Determine the [X, Y] coordinate at the center of the cell enclosing the given text.  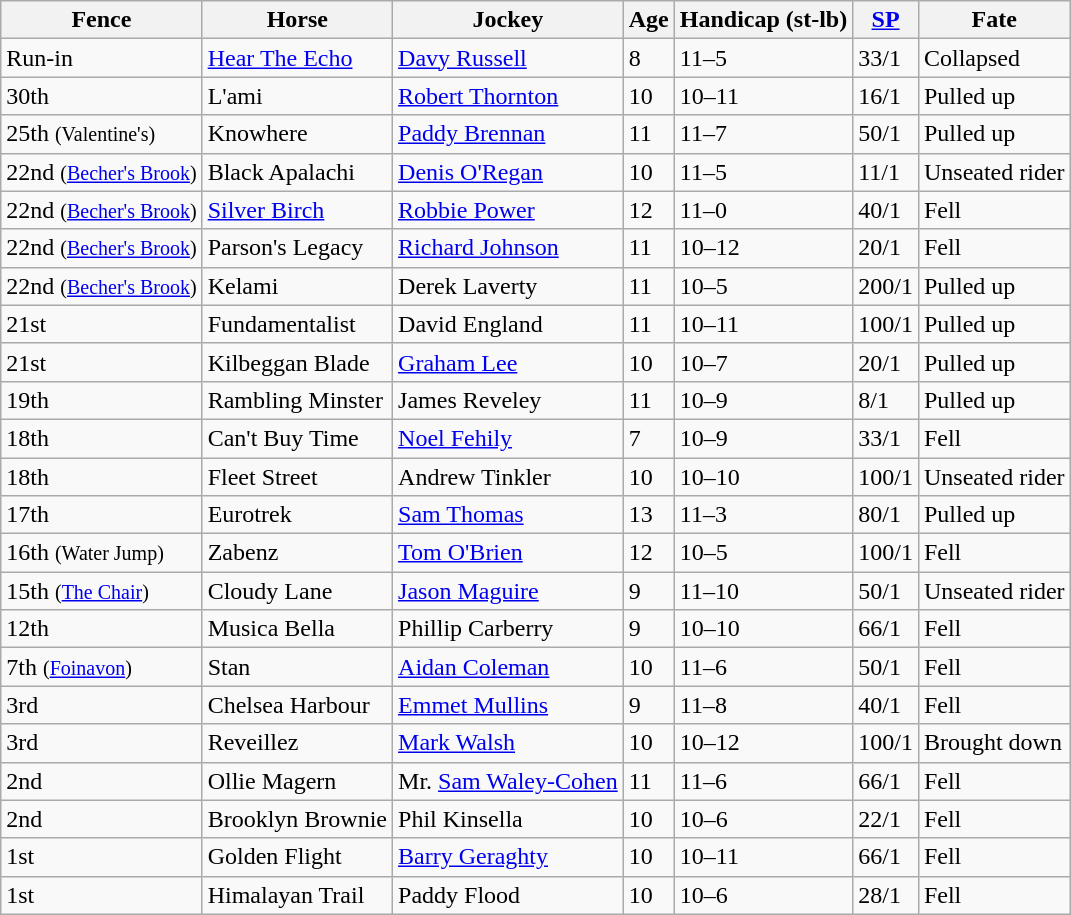
Parson's Legacy [297, 248]
Phil Kinsella [508, 819]
Denis O'Regan [508, 172]
Davy Russell [508, 58]
11–3 [763, 515]
Chelsea Harbour [297, 705]
Golden Flight [297, 857]
Jason Maguire [508, 591]
Noel Fehily [508, 438]
Fence [102, 20]
28/1 [886, 895]
Collapsed [994, 58]
200/1 [886, 286]
16th (Water Jump) [102, 553]
Run-in [102, 58]
Robbie Power [508, 210]
30th [102, 96]
Mark Walsh [508, 743]
10–7 [763, 362]
Brought down [994, 743]
David England [508, 324]
Barry Geraghty [508, 857]
Tom O'Brien [508, 553]
Musica Bella [297, 629]
13 [648, 515]
James Reveley [508, 400]
Black Apalachi [297, 172]
Phillip Carberry [508, 629]
Cloudy Lane [297, 591]
Aidan Coleman [508, 667]
Kelami [297, 286]
Fleet Street [297, 477]
22/1 [886, 819]
Derek Laverty [508, 286]
Fundamentalist [297, 324]
Silver Birch [297, 210]
11/1 [886, 172]
Mr. Sam Waley-Cohen [508, 781]
11–10 [763, 591]
Kilbeggan Blade [297, 362]
SP [886, 20]
Horse [297, 20]
Brooklyn Brownie [297, 819]
Emmet Mullins [508, 705]
15th (The Chair) [102, 591]
Paddy Brennan [508, 134]
Paddy Flood [508, 895]
Graham Lee [508, 362]
16/1 [886, 96]
Andrew Tinkler [508, 477]
Fate [994, 20]
Sam Thomas [508, 515]
7 [648, 438]
Knowhere [297, 134]
Zabenz [297, 553]
Ollie Magern [297, 781]
80/1 [886, 515]
11–0 [763, 210]
7th (Foinavon) [102, 667]
Himalayan Trail [297, 895]
19th [102, 400]
17th [102, 515]
Stan [297, 667]
11–8 [763, 705]
Can't Buy Time [297, 438]
Age [648, 20]
11–7 [763, 134]
Handicap (st-lb) [763, 20]
Jockey [508, 20]
25th (Valentine's) [102, 134]
12th [102, 629]
Hear The Echo [297, 58]
Rambling Minster [297, 400]
Robert Thornton [508, 96]
8/1 [886, 400]
Eurotrek [297, 515]
Richard Johnson [508, 248]
L'ami [297, 96]
Reveillez [297, 743]
8 [648, 58]
